Return (X, Y) of the center of cell containing provided text 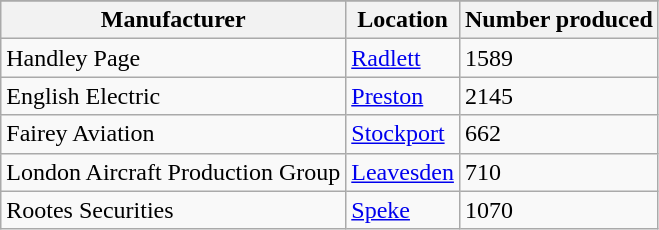
English Electric (174, 96)
Fairey Aviation (174, 134)
1589 (558, 58)
Stockport (403, 134)
Preston (403, 96)
London Aircraft Production Group (174, 172)
2145 (558, 96)
Handley Page (174, 58)
Radlett (403, 58)
Rootes Securities (174, 210)
Number produced (558, 20)
710 (558, 172)
662 (558, 134)
Location (403, 20)
Speke (403, 210)
Manufacturer (174, 20)
1070 (558, 210)
Leavesden (403, 172)
